Identify which cell holds the provided text, then report its (x, y) central coordinate. 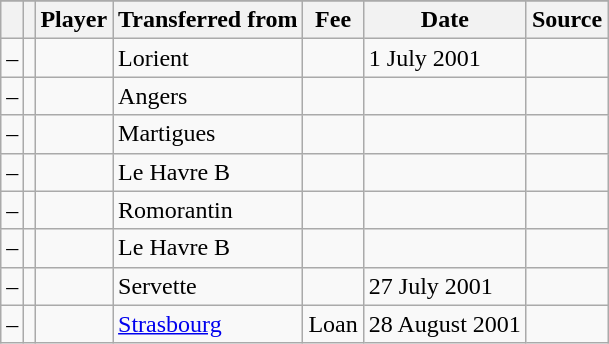
Player (74, 20)
Martigues (208, 134)
Angers (208, 96)
Loan (333, 324)
Lorient (208, 58)
27 July 2001 (444, 286)
Source (566, 20)
Transferred from (208, 20)
Fee (333, 20)
28 August 2001 (444, 324)
Strasbourg (208, 324)
Servette (208, 286)
1 July 2001 (444, 58)
Date (444, 20)
Romorantin (208, 210)
